Locate the cell with the specified text and output its [X, Y] center coordinate. 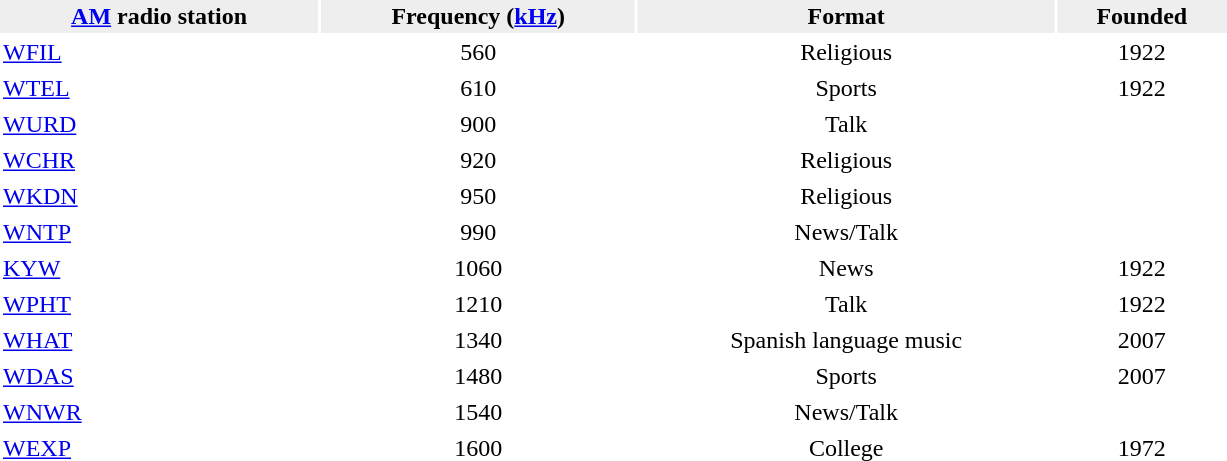
1340 [478, 340]
990 [478, 232]
WURD [159, 124]
WCHR [159, 160]
WHAT [159, 340]
WNTP [159, 232]
WPHT [159, 304]
WTEL [159, 88]
1210 [478, 304]
560 [478, 52]
Founded [1142, 16]
WDAS [159, 376]
1540 [478, 412]
News [846, 268]
AM radio station [159, 16]
920 [478, 160]
610 [478, 88]
Frequency (kHz) [478, 16]
WNWR [159, 412]
WFIL [159, 52]
WKDN [159, 196]
950 [478, 196]
900 [478, 124]
1060 [478, 268]
KYW [159, 268]
Spanish language music [846, 340]
1480 [478, 376]
Format [846, 16]
